Extract the (X, Y) coordinate from the center of the cell holding the provided text.  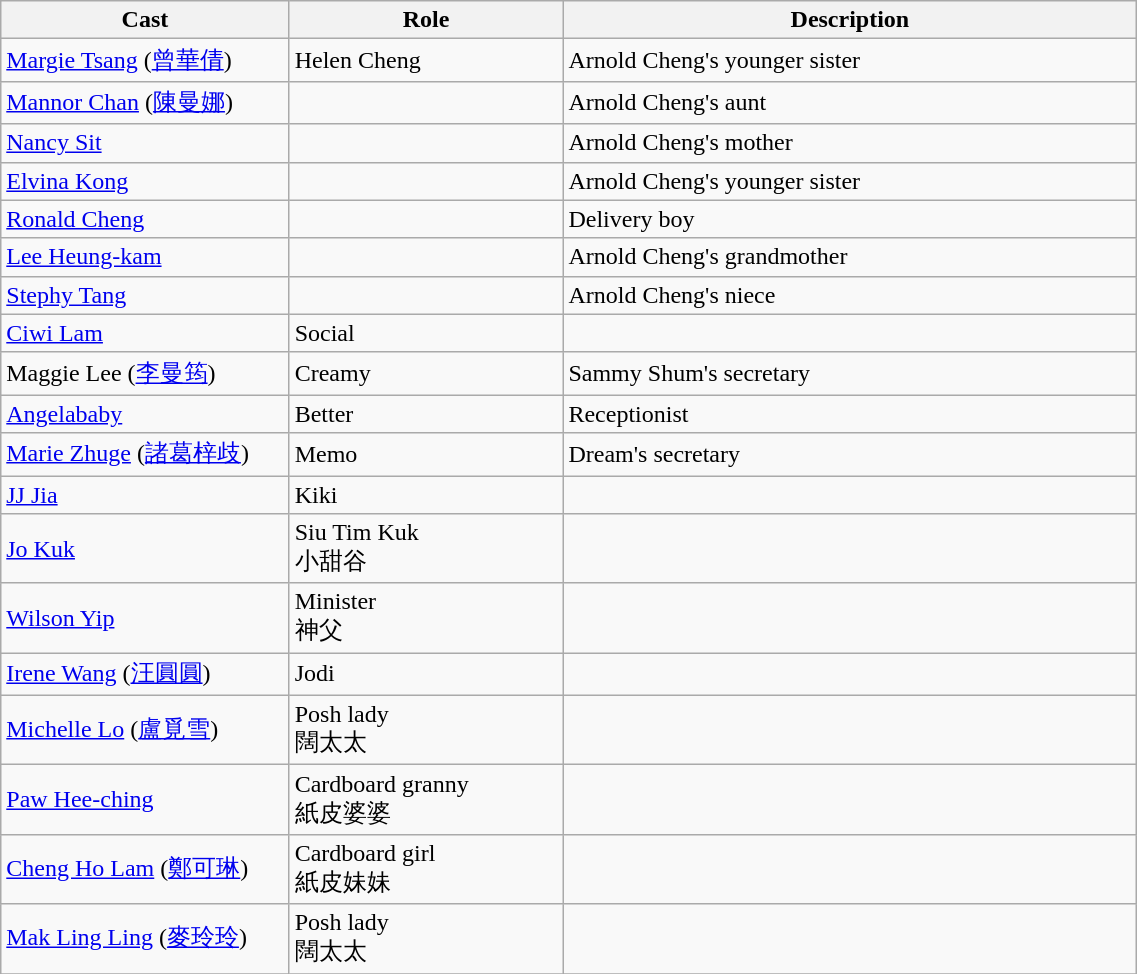
Dream's secretary (850, 454)
Memo (426, 454)
Wilson Yip (145, 618)
Description (850, 20)
Minister神父 (426, 618)
Social (426, 333)
Arnold Cheng's mother (850, 143)
Mannor Chan (陳曼娜) (145, 102)
Stephy Tang (145, 295)
Maggie Lee (李曼筠) (145, 374)
Posh lady 闊太太 (426, 730)
Cast (145, 20)
Ciwi Lam (145, 333)
Irene Wang (汪圓圓) (145, 674)
Marie Zhuge (諸葛梓歧) (145, 454)
Jodi (426, 674)
Arnold Cheng's aunt (850, 102)
JJ Jia (145, 495)
Elvina Kong (145, 181)
Helen Cheng (426, 60)
Paw Hee-ching (145, 800)
Margie Tsang (曾華倩) (145, 60)
Arnold Cheng's niece (850, 295)
Kiki (426, 495)
Ronald Cheng (145, 219)
Nancy Sit (145, 143)
Michelle Lo (盧覓雪) (145, 730)
Siu Tim Kuk小甜谷 (426, 549)
Cardboard granny紙皮婆婆 (426, 800)
Cheng Ho Lam (鄭可琳) (145, 869)
Role (426, 20)
Posh lady闊太太 (426, 939)
Cardboard girl紙皮妹妹 (426, 869)
Mak Ling Ling (麥玲玲) (145, 939)
Delivery boy (850, 219)
Receptionist (850, 414)
Creamy (426, 374)
Jo Kuk (145, 549)
Arnold Cheng's grandmother (850, 257)
Sammy Shum's secretary (850, 374)
Angelababy (145, 414)
Lee Heung-kam (145, 257)
Better (426, 414)
